Identify which cell holds the provided text, then report its [x, y] central coordinate. 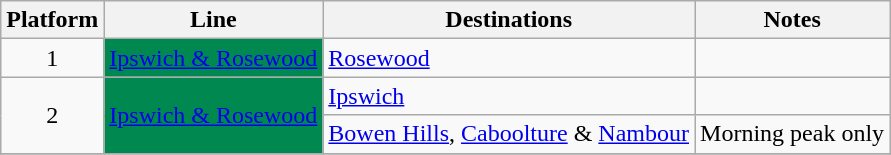
2 [52, 115]
Line [214, 20]
Morning peak only [792, 134]
Notes [792, 20]
Rosewood [509, 58]
Destinations [509, 20]
Ipswich [509, 96]
Platform [52, 20]
Bowen Hills, Caboolture & Nambour [509, 134]
1 [52, 58]
